From the cell containing the given text, extract its center point as (x, y) coordinate. 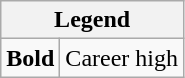
Career high (122, 58)
Bold (30, 58)
Legend (92, 20)
